Provide the [X, Y] coordinate of the cell's center where the given text is located.  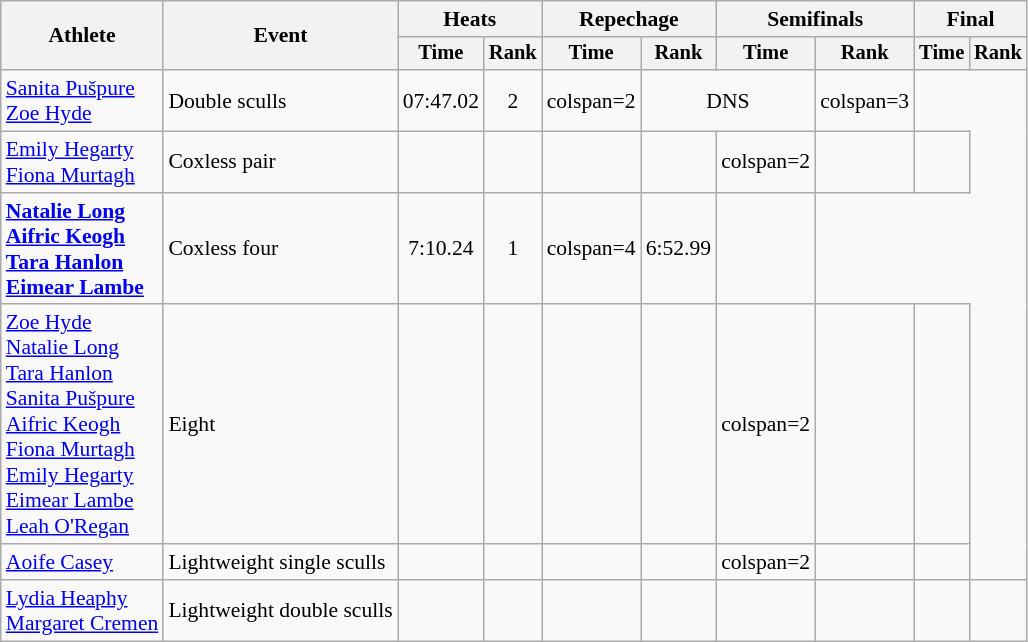
Heats [470, 19]
Double sculls [280, 100]
Sanita PušpureZoe Hyde [82, 100]
Semifinals [815, 19]
colspan=3 [864, 100]
Repechage [630, 19]
1 [513, 249]
Event [280, 36]
Lightweight double sculls [280, 610]
Athlete [82, 36]
Zoe HydeNatalie LongTara HanlonSanita PušpureAifric KeoghFiona MurtaghEmily HegartyEimear LambeLeah O'Regan [82, 425]
Lightweight single sculls [280, 562]
Aoife Casey [82, 562]
Lydia HeaphyMargaret Cremen [82, 610]
2 [513, 100]
Final [970, 19]
6:52.99 [678, 249]
colspan=4 [592, 249]
Eight [280, 425]
Coxless four [280, 249]
07:47.02 [441, 100]
7:10.24 [441, 249]
Natalie LongAifric KeoghTara HanlonEimear Lambe [82, 249]
Emily HegartyFiona Murtagh [82, 162]
Coxless pair [280, 162]
DNS [728, 100]
